Detect which cell encompasses the target text, then output its [x, y] center coordinate. 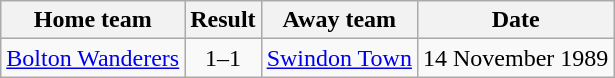
Bolton Wanderers [93, 58]
Date [515, 20]
1–1 [223, 58]
Swindon Town [339, 58]
Away team [339, 20]
Home team [93, 20]
14 November 1989 [515, 58]
Result [223, 20]
